Extract the (x, y) coordinate from the center of the cell holding the provided text.  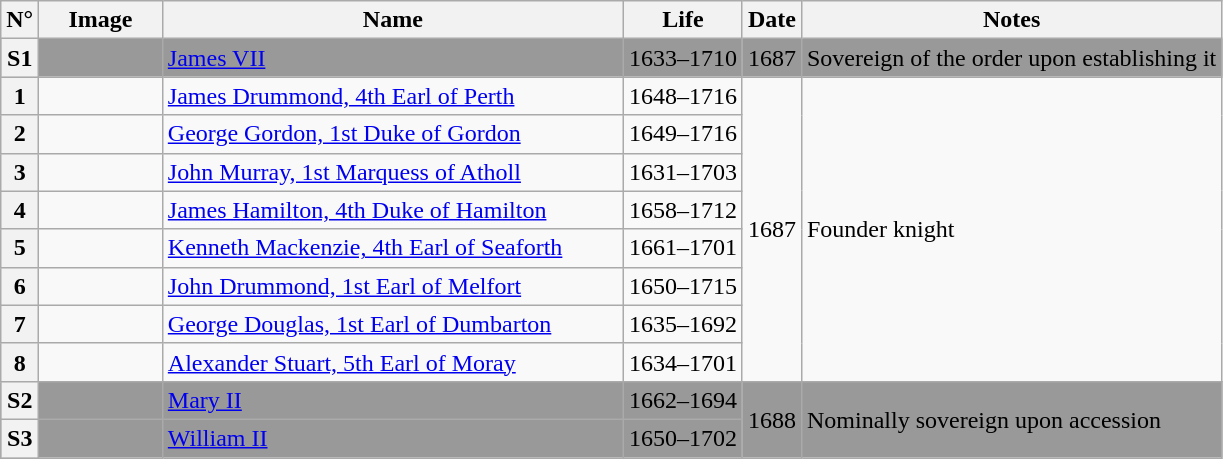
Name (392, 20)
1633–1710 (682, 58)
1662–1694 (682, 400)
1650–1715 (682, 286)
8 (20, 362)
S3 (20, 438)
N° (20, 20)
Sovereign of the order upon establishing it (1011, 58)
James VII (392, 58)
James Drummond, 4th Earl of Perth (392, 96)
John Drummond, 1st Earl of Melfort (392, 286)
Life (682, 20)
Notes (1011, 20)
John Murray, 1st Marquess of Atholl (392, 172)
1634–1701 (682, 362)
2 (20, 134)
1661–1701 (682, 248)
Alexander Stuart, 5th Earl of Moray (392, 362)
Kenneth Mackenzie, 4th Earl of Seaforth (392, 248)
4 (20, 210)
1631–1703 (682, 172)
1635–1692 (682, 324)
Date (772, 20)
William II (392, 438)
George Douglas, 1st Earl of Dumbarton (392, 324)
Mary II (392, 400)
1648–1716 (682, 96)
James Hamilton, 4th Duke of Hamilton (392, 210)
1688 (772, 419)
1 (20, 96)
Image (101, 20)
1649–1716 (682, 134)
Nominally sovereign upon accession (1011, 419)
5 (20, 248)
S2 (20, 400)
George Gordon, 1st Duke of Gordon (392, 134)
1658–1712 (682, 210)
S1 (20, 58)
7 (20, 324)
6 (20, 286)
1650–1702 (682, 438)
3 (20, 172)
Founder knight (1011, 229)
